Pinpoint the cell where the given text exists, returning its [X, Y] midpoint coordinate. 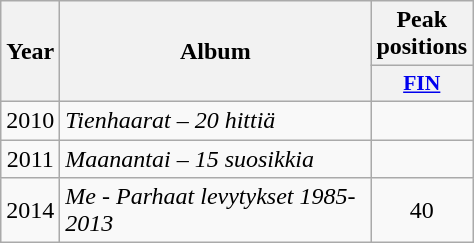
Year [30, 52]
Maanantai – 15 suosikkia [216, 159]
Peak positions [422, 34]
Tienhaarat – 20 hittiä [216, 120]
FIN [422, 84]
Album [216, 52]
2010 [30, 120]
Me - Parhaat levytykset 1985-2013 [216, 210]
2011 [30, 159]
40 [422, 210]
2014 [30, 210]
